Find where the given text appears and provide that cell's center as [X, Y] coordinate. 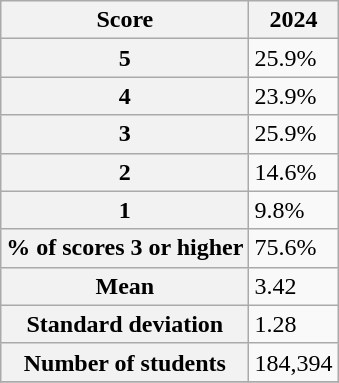
3 [125, 134]
23.9% [294, 96]
75.6% [294, 248]
1 [125, 210]
Number of students [125, 362]
14.6% [294, 172]
184,394 [294, 362]
3.42 [294, 286]
% of scores 3 or higher [125, 248]
Score [125, 20]
9.8% [294, 210]
1.28 [294, 324]
4 [125, 96]
2 [125, 172]
2024 [294, 20]
5 [125, 58]
Mean [125, 286]
Standard deviation [125, 324]
